Return (x, y) of the center of cell containing provided text 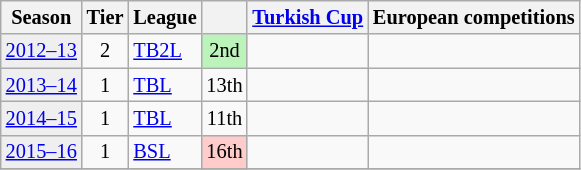
16th (225, 152)
League (164, 17)
Turkish Cup (308, 17)
2013–14 (42, 85)
BSL (164, 152)
European competitions (474, 17)
Season (42, 17)
2 (106, 51)
Tier (106, 17)
2012–13 (42, 51)
11th (225, 118)
2nd (225, 51)
2015–16 (42, 152)
TB2L (164, 51)
2014–15 (42, 118)
13th (225, 85)
